Provide the (X, Y) coordinate of the cell's center where the given text is located.  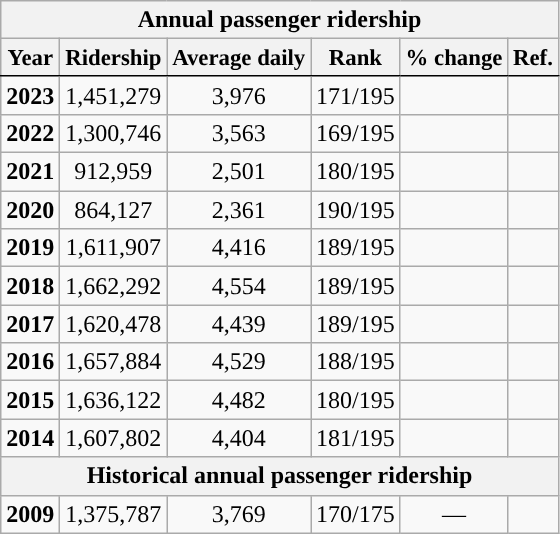
1,607,802 (114, 438)
1,657,884 (114, 362)
188/195 (356, 362)
Annual passenger ridership (280, 20)
2,501 (239, 172)
Ridership (114, 58)
2,361 (239, 210)
2023 (30, 95)
2021 (30, 172)
2017 (30, 324)
1,375,787 (114, 514)
190/195 (356, 210)
4,404 (239, 438)
2014 (30, 438)
4,439 (239, 324)
Average daily (239, 58)
Rank (356, 58)
Ref. (533, 58)
3,976 (239, 95)
4,554 (239, 286)
169/195 (356, 133)
4,416 (239, 248)
2009 (30, 514)
Year (30, 58)
170/175 (356, 514)
171/195 (356, 95)
912,959 (114, 172)
4,482 (239, 400)
Historical annual passenger ridership (280, 476)
1,300,746 (114, 133)
2022 (30, 133)
2016 (30, 362)
1,611,907 (114, 248)
864,127 (114, 210)
2019 (30, 248)
1,662,292 (114, 286)
% change (454, 58)
2015 (30, 400)
2020 (30, 210)
4,529 (239, 362)
181/195 (356, 438)
2018 (30, 286)
1,451,279 (114, 95)
3,769 (239, 514)
3,563 (239, 133)
1,636,122 (114, 400)
1,620,478 (114, 324)
— (454, 514)
